Find where the given text appears and provide that cell's center as [X, Y] coordinate. 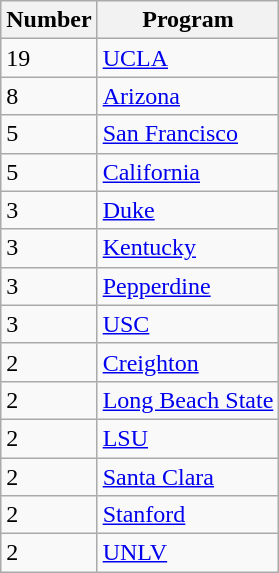
San Francisco [188, 134]
Creighton [188, 362]
Arizona [188, 96]
Kentucky [188, 248]
LSU [188, 438]
Stanford [188, 515]
UNLV [188, 553]
California [188, 172]
19 [49, 58]
Pepperdine [188, 286]
Duke [188, 210]
Santa Clara [188, 477]
Program [188, 20]
USC [188, 324]
UCLA [188, 58]
Long Beach State [188, 400]
8 [49, 96]
Number [49, 20]
